Identify which cell holds the provided text, then report its (x, y) central coordinate. 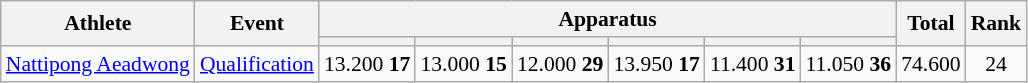
11.400 31 (753, 64)
13.000 15 (463, 64)
Nattipong Aeadwong (98, 64)
24 (996, 64)
Apparatus (608, 19)
Rank (996, 24)
12.000 29 (560, 64)
Athlete (98, 24)
11.050 36 (849, 64)
13.950 17 (656, 64)
Qualification (257, 64)
Total (930, 24)
Event (257, 24)
74.600 (930, 64)
13.200 17 (367, 64)
